Output the (X, Y) coordinate of the center of the cell containing the given text.  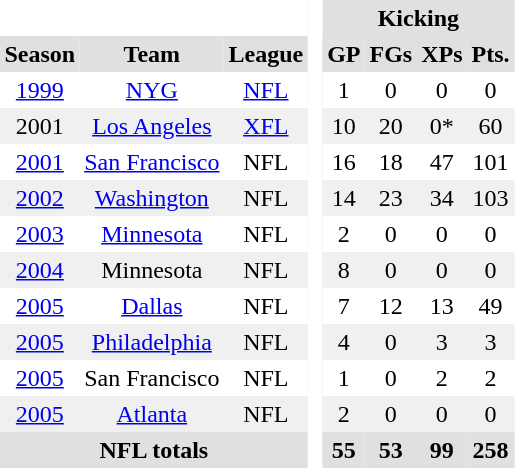
Kicking (418, 18)
23 (391, 198)
13 (442, 306)
2002 (40, 198)
2003 (40, 234)
12 (391, 306)
XFL (266, 126)
7 (344, 306)
NYG (152, 90)
Philadelphia (152, 342)
FGs (391, 54)
18 (391, 162)
258 (490, 450)
GP (344, 54)
16 (344, 162)
Team (152, 54)
10 (344, 126)
55 (344, 450)
8 (344, 270)
53 (391, 450)
49 (490, 306)
34 (442, 198)
Los Angeles (152, 126)
Season (40, 54)
1999 (40, 90)
20 (391, 126)
0* (442, 126)
47 (442, 162)
Pts. (490, 54)
XPs (442, 54)
103 (490, 198)
Washington (152, 198)
League (266, 54)
101 (490, 162)
NFL totals (154, 450)
2004 (40, 270)
99 (442, 450)
60 (490, 126)
4 (344, 342)
14 (344, 198)
Atlanta (152, 414)
Dallas (152, 306)
